Extract the (X, Y) coordinate from the center of the cell holding the provided text.  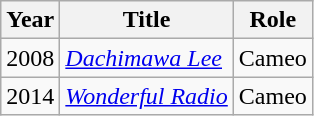
Dachimawa Lee (147, 58)
2008 (30, 58)
Wonderful Radio (147, 96)
Year (30, 20)
2014 (30, 96)
Title (147, 20)
Role (272, 20)
